Find where the given text appears and provide that cell's center as [x, y] coordinate. 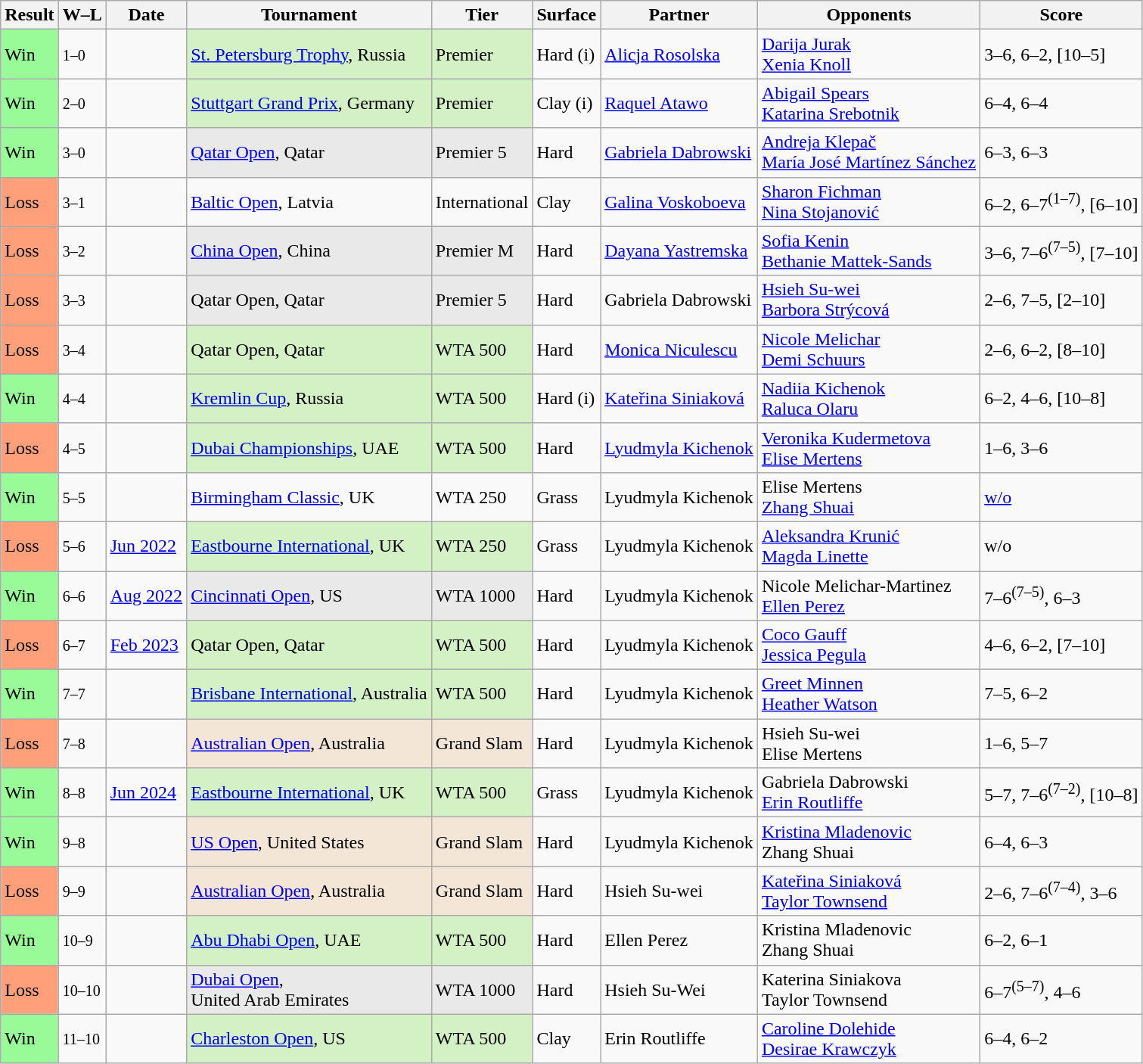
Nadiia Kichenok Raluca Olaru [868, 398]
Hsieh Su-wei Barbora Strýcová [868, 300]
3–6, 7–6(7–5), [7–10] [1061, 251]
Dayana Yastremska [679, 251]
4–6, 6–2, [7–10] [1061, 645]
Kateřina Siniaková [679, 398]
2–6, 7–6(7–4), 3–6 [1061, 891]
Nicole Melichar Demi Schuurs [868, 350]
Andreja Klepač María José Martínez Sánchez [868, 153]
China Open, China [309, 251]
6–2, 4–6, [10–8] [1061, 398]
Hsieh Su-wei Elise Mertens [868, 743]
Premier M [482, 251]
Nicole Melichar-Martinez Ellen Perez [868, 595]
Coco Gauff Jessica Pegula [868, 645]
Opponents [868, 15]
7–6(7–5), 6–3 [1061, 595]
9–9 [82, 891]
7–8 [82, 743]
International [482, 201]
Result [30, 15]
Jun 2022 [146, 546]
6–3, 6–3 [1061, 153]
Erin Routliffe [679, 1038]
6–2, 6–1 [1061, 940]
Abu Dhabi Open, UAE [309, 940]
3–1 [82, 201]
7–7 [82, 695]
8–8 [82, 793]
Monica Niculescu [679, 350]
Sofia Kenin Bethanie Mattek-Sands [868, 251]
Score [1061, 15]
6–7(5–7), 4–6 [1061, 990]
Hsieh Su-Wei [679, 990]
W–L [82, 15]
Dubai Open, United Arab Emirates [309, 990]
Baltic Open, Latvia [309, 201]
3–2 [82, 251]
Tournament [309, 15]
9–8 [82, 842]
1–0 [82, 54]
4–4 [82, 398]
Raquel Atawo [679, 103]
St. Petersburg Trophy, Russia [309, 54]
Birmingham Classic, UK [309, 496]
3–0 [82, 153]
Charleston Open, US [309, 1038]
Cincinnati Open, US [309, 595]
6–4, 6–4 [1061, 103]
1–6, 3–6 [1061, 448]
Aleksandra Krunić Magda Linette [868, 546]
Surface [567, 15]
3–6, 6–2, [10–5] [1061, 54]
Elise Mertens Zhang Shuai [868, 496]
4–5 [82, 448]
6–4, 6–2 [1061, 1038]
Hsieh Su-wei [679, 891]
Brisbane International, Australia [309, 695]
Gabriela Dabrowski Erin Routliffe [868, 793]
3–4 [82, 350]
7–5, 6–2 [1061, 695]
10–9 [82, 940]
Veronika Kudermetova Elise Mertens [868, 448]
10–10 [82, 990]
2–6, 7–5, [2–10] [1061, 300]
Tier [482, 15]
Clay (i) [567, 103]
Caroline Dolehide Desirae Krawczyk [868, 1038]
Date [146, 15]
6–2, 6–7(1–7), [6–10] [1061, 201]
2–6, 6–2, [8–10] [1061, 350]
Feb 2023 [146, 645]
Kremlin Cup, Russia [309, 398]
Stuttgart Grand Prix, Germany [309, 103]
Kateřina Siniaková Taylor Townsend [868, 891]
6–6 [82, 595]
3–3 [82, 300]
US Open, United States [309, 842]
5–6 [82, 546]
Greet Minnen Heather Watson [868, 695]
5–5 [82, 496]
Galina Voskoboeva [679, 201]
11–10 [82, 1038]
Sharon Fichman Nina Stojanović [868, 201]
Katerina Siniakova Taylor Townsend [868, 990]
Ellen Perez [679, 940]
Alicja Rosolska [679, 54]
Jun 2024 [146, 793]
Darija Jurak Xenia Knoll [868, 54]
2–0 [82, 103]
6–7 [82, 645]
1–6, 5–7 [1061, 743]
5–7, 7–6(7–2), [10–8] [1061, 793]
Aug 2022 [146, 595]
Partner [679, 15]
6–4, 6–3 [1061, 842]
Dubai Championships, UAE [309, 448]
Abigail Spears Katarina Srebotnik [868, 103]
